For the text-containing cell, return its midpoint in (X, Y) coordinate format. 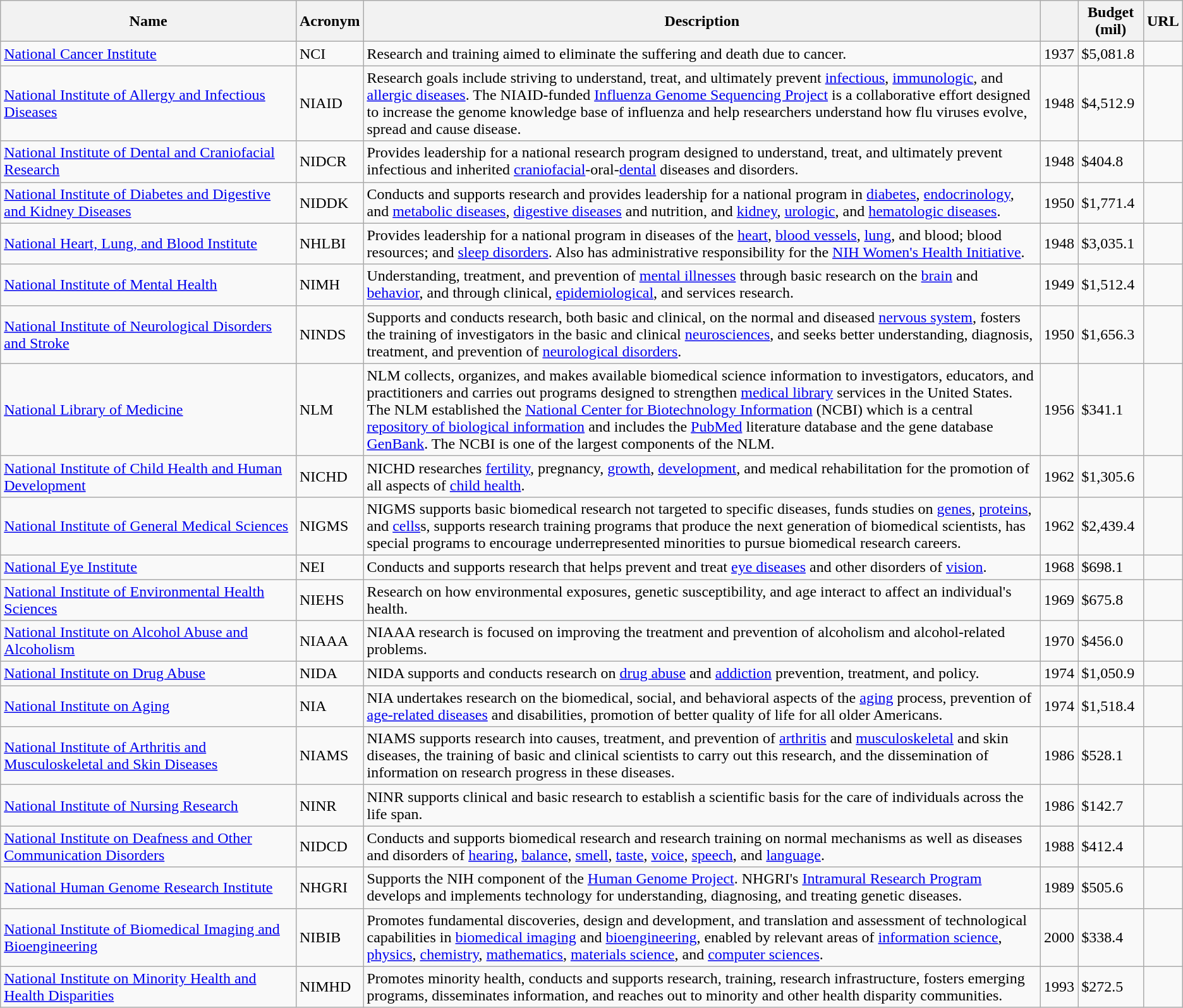
1937 (1059, 54)
NIDCD (330, 847)
National Cancer Institute (149, 54)
NIBIB (330, 937)
NIMH (330, 284)
$505.6 (1111, 887)
1993 (1059, 987)
Research and training aimed to eliminate the suffering and death due to cancer. (702, 54)
$338.4 (1111, 937)
NCI (330, 54)
$1,050.9 (1111, 674)
Research on how environmental exposures, genetic susceptibility, and age interact to affect an individual's health. (702, 599)
National Institute of Nursing Research (149, 805)
1956 (1059, 410)
NINDS (330, 334)
$2,439.4 (1111, 526)
National Institute of Allergy and Infectious Diseases (149, 104)
$272.5 (1111, 987)
1969 (1059, 599)
NIAAA research is focused on improving the treatment and prevention of alcoholism and alcohol-related problems. (702, 641)
National Institute of Diabetes and Digestive and Kidney Diseases (149, 202)
National Institute of Biomedical Imaging and Bioengineering (149, 937)
Conducts and supports research that helps prevent and treat eye diseases and other disorders of vision. (702, 567)
$142.7 (1111, 805)
$404.8 (1111, 162)
NIEHS (330, 599)
$1,512.4 (1111, 284)
$456.0 (1111, 641)
NIDA (330, 674)
NICHD researches fertility, pregnancy, growth, development, and medical rehabilitation for the promotion of all aspects of child health. (702, 477)
NINR supports clinical and basic research to establish a scientific basis for the care of individuals across the life span. (702, 805)
$1,305.6 (1111, 477)
National Institute on Deafness and Other Communication Disorders (149, 847)
NICHD (330, 477)
Budget (mil) (1111, 21)
NIDDK (330, 202)
NEI (330, 567)
2000 (1059, 937)
National Institute of Neurological Disorders and Stroke (149, 334)
1968 (1059, 567)
$1,518.4 (1111, 707)
National Institute of General Medical Sciences (149, 526)
National Human Genome Research Institute (149, 887)
NHLBI (330, 244)
1988 (1059, 847)
National Institute of Child Health and Human Development (149, 477)
Description (702, 21)
$528.1 (1111, 756)
National Eye Institute (149, 567)
National Institute of Dental and Craniofacial Research (149, 162)
NINR (330, 805)
National Institute on Alcohol Abuse and Alcoholism (149, 641)
$1,656.3 (1111, 334)
1970 (1059, 641)
NIAID (330, 104)
1949 (1059, 284)
$675.8 (1111, 599)
National Institute of Arthritis and Musculoskeletal and Skin Diseases (149, 756)
$412.4 (1111, 847)
Acronym (330, 21)
$698.1 (1111, 567)
$4,512.9 (1111, 104)
$5,081.8 (1111, 54)
NIMHD (330, 987)
NLM (330, 410)
NIAMS (330, 756)
National Institute on Minority Health and Health Disparities (149, 987)
NIAAA (330, 641)
1989 (1059, 887)
National Institute of Mental Health (149, 284)
NHGRI (330, 887)
URL (1163, 21)
$1,771.4 (1111, 202)
National Library of Medicine (149, 410)
NIDCR (330, 162)
National Institute on Aging (149, 707)
$3,035.1 (1111, 244)
National Institute on Drug Abuse (149, 674)
Name (149, 21)
National Institute of Environmental Health Sciences (149, 599)
NIGMS (330, 526)
$341.1 (1111, 410)
NIA (330, 707)
NIDA supports and conducts research on drug abuse and addiction prevention, treatment, and policy. (702, 674)
National Heart, Lung, and Blood Institute (149, 244)
